Extract the (X, Y) coordinate from the center of the cell holding the provided text.  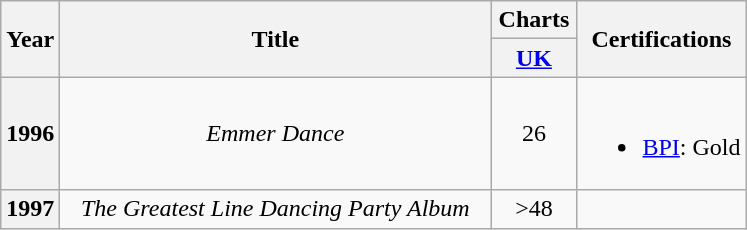
1996 (30, 134)
UK (534, 58)
Certifications (662, 39)
26 (534, 134)
>48 (534, 209)
The Greatest Line Dancing Party Album (276, 209)
Year (30, 39)
Charts (534, 20)
1997 (30, 209)
Title (276, 39)
Emmer Dance (276, 134)
BPI: Gold (662, 134)
